Capture the cell that displays the provided text and extract its (X, Y) central coordinate. 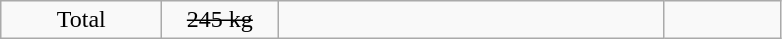
Total (82, 20)
245 kg (220, 20)
